Return the [X, Y] coordinate for the center point of the cell that contains the specified text.  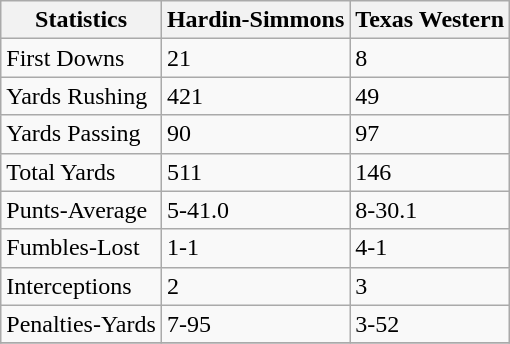
8-30.1 [430, 210]
146 [430, 172]
21 [255, 58]
1-1 [255, 248]
421 [255, 96]
Punts-Average [82, 210]
4-1 [430, 248]
Fumbles-Lost [82, 248]
Yards Rushing [82, 96]
Total Yards [82, 172]
3-52 [430, 324]
8 [430, 58]
97 [430, 134]
2 [255, 286]
Hardin-Simmons [255, 20]
90 [255, 134]
5-41.0 [255, 210]
Yards Passing [82, 134]
Statistics [82, 20]
Penalties-Yards [82, 324]
First Downs [82, 58]
49 [430, 96]
511 [255, 172]
Texas Western [430, 20]
3 [430, 286]
7-95 [255, 324]
Interceptions [82, 286]
